Extract the (x, y) coordinate from the center of the cell holding the provided text.  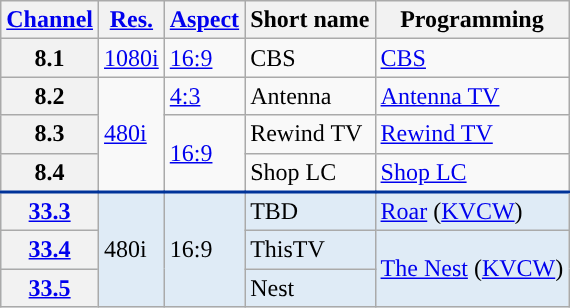
Res. (132, 20)
Roar (KVCW) (472, 212)
Antenna TV (472, 96)
33.4 (50, 250)
8.1 (50, 58)
8.2 (50, 96)
Short name (310, 20)
8.4 (50, 172)
8.3 (50, 134)
ThisTV (310, 250)
Aspect (204, 20)
33.3 (50, 212)
1080i (132, 58)
Programming (472, 20)
33.5 (50, 288)
Nest (310, 288)
TBD (310, 212)
Channel (50, 20)
The Nest (KVCW) (472, 269)
4:3 (204, 96)
Antenna (310, 96)
